Search for the cell housing the specified text and yield its [x, y] center coordinate. 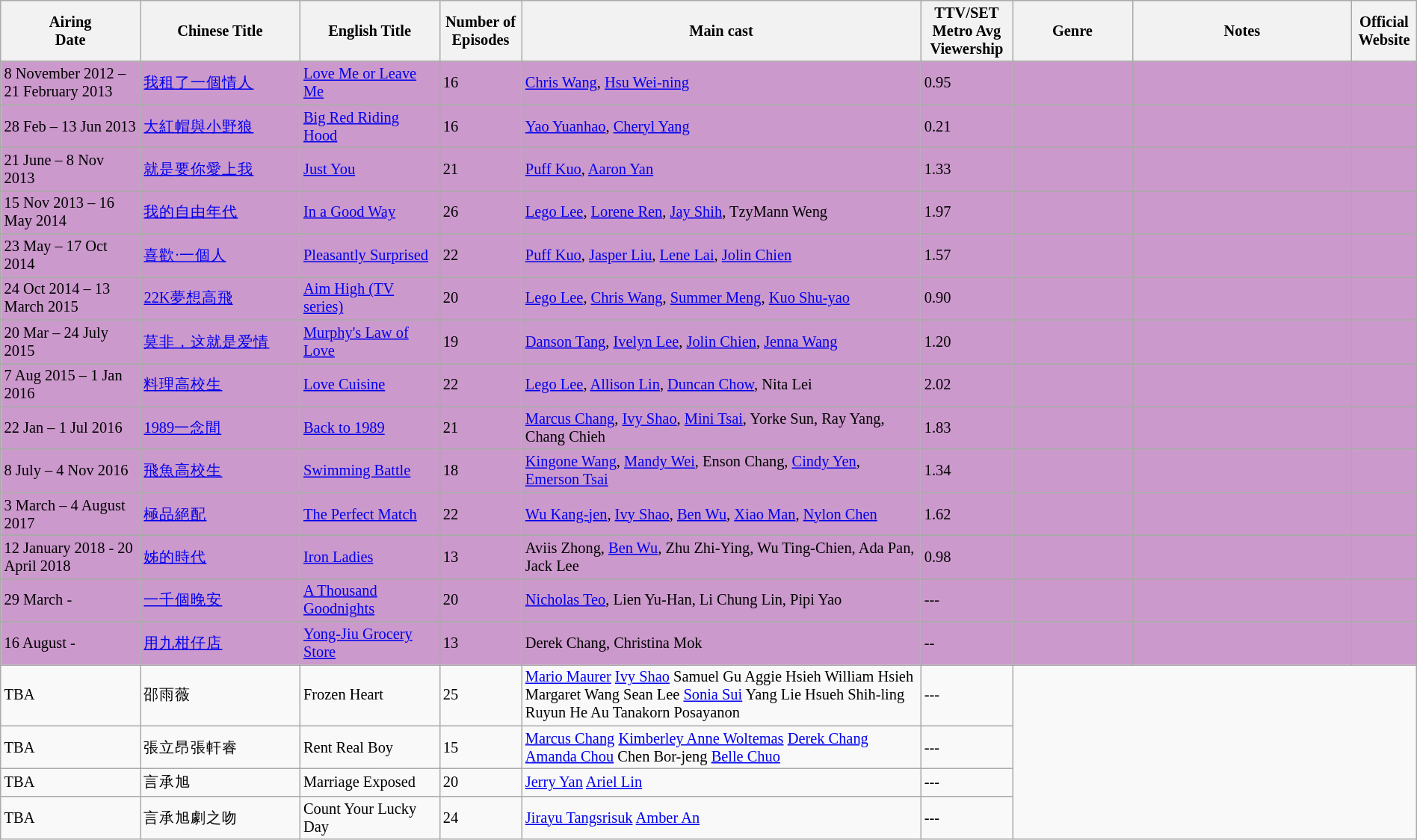
0.21 [967, 126]
Big Red Riding Hood [369, 126]
Derek Chang, Christina Mok [721, 643]
Lego Lee, Chris Wang, Summer Meng, Kuo Shu-yao [721, 298]
7 Aug 2015 – 1 Jan 2016 [70, 385]
TTV/SET Metro Avg Viewership [967, 31]
18 [481, 471]
Puff Kuo, Aaron Yan [721, 169]
1.20 [967, 342]
Number of Episodes [481, 31]
A Thousand Goodnights [369, 600]
喜歡·一個人 [220, 256]
19 [481, 342]
2.02 [967, 385]
邵雨薇 [220, 695]
Nicholas Teo, Lien Yu-Han, Li Chung Lin, Pipi Yao [721, 600]
Pleasantly Surprised [369, 256]
就是要你愛上我 [220, 169]
Iron Ladies [369, 557]
8 July – 4 Nov 2016 [70, 471]
莫非，这就是爱情 [220, 342]
0.90 [967, 298]
24 Oct 2014 – 13 March 2015 [70, 298]
Notes [1242, 31]
8 November 2012 –21 February 2013 [70, 83]
Murphy's Law of Love [369, 342]
-- [967, 643]
Chris Wang, Hsu Wei-ning [721, 83]
姊的時代 [220, 557]
Mario Maurer Ivy Shao Samuel Gu Aggie Hsieh William Hsieh Margaret Wang Sean Lee Sonia Sui Yang Lie Hsueh Shih-ling Ruyun He Au Tanakorn Posayanon [721, 695]
Kingone Wang, Mandy Wei, Enson Chang, Cindy Yen, Emerson Tsai [721, 471]
Rent Real Boy [369, 747]
我的自由年代 [220, 212]
English Title [369, 31]
Lego Lee, Lorene Ren, Jay Shih, TzyMann Weng [721, 212]
0.98 [967, 557]
Marcus Chang, Ivy Shao, Mini Tsai, Yorke Sun, Ray Yang, Chang Chieh [721, 427]
Love Cuisine [369, 385]
In a Good Way [369, 212]
Lego Lee, Allison Lin, Duncan Chow, Nita Lei [721, 385]
Genre [1072, 31]
28 Feb – 13 Jun 2013 [70, 126]
1.34 [967, 471]
Frozen Heart [369, 695]
23 May – 17 Oct 2014 [70, 256]
Back to 1989 [369, 427]
15 Nov 2013 – 16 May 2014 [70, 212]
極品絕配 [220, 514]
16 August - [70, 643]
1.97 [967, 212]
張立昂張軒睿 [220, 747]
22K夢想高飛 [220, 298]
Danson Tang, Ivelyn Lee, Jolin Chien, Jenna Wang [721, 342]
AiringDate [70, 31]
1.62 [967, 514]
料理高校生 [220, 385]
Jirayu Tangsrisuk Amber An [721, 818]
Aim High (TV series) [369, 298]
15 [481, 747]
22 Jan – 1 Jul 2016 [70, 427]
Marcus Chang Kimberley Anne Woltemas Derek Chang Amanda Chou Chen Bor-jeng Belle Chuo [721, 747]
25 [481, 695]
0.95 [967, 83]
Just You [369, 169]
Main cast [721, 31]
1.57 [967, 256]
Wu Kang-jen, Ivy Shao, Ben Wu, Xiao Man, Nylon Chen [721, 514]
Official Website [1384, 31]
1989一念間 [220, 427]
言承旭 [220, 782]
言承旭劇之吻 [220, 818]
飛魚高校生 [220, 471]
The Perfect Match [369, 514]
21 June – 8 Nov 2013 [70, 169]
1.33 [967, 169]
Swimming Battle [369, 471]
用九柑仔店 [220, 643]
20 Mar – 24 July 2015 [70, 342]
我租了一個情人 [220, 83]
12 January 2018 - 20 April 2018 [70, 557]
1.83 [967, 427]
3 March – 4 August 2017 [70, 514]
29 March - [70, 600]
26 [481, 212]
大紅帽與小野狼 [220, 126]
Yong-Jiu Grocery Store [369, 643]
Count Your Lucky Day [369, 818]
Jerry Yan Ariel Lin [721, 782]
24 [481, 818]
Puff Kuo, Jasper Liu, Lene Lai, Jolin Chien [721, 256]
Aviis Zhong, Ben Wu, Zhu Zhi-Ying, Wu Ting-Chien, Ada Pan, Jack Lee [721, 557]
Yao Yuanhao, Cheryl Yang [721, 126]
Chinese Title [220, 31]
Marriage Exposed [369, 782]
Love Me or Leave Me [369, 83]
一千個晚安 [220, 600]
